Determine the (X, Y) coordinate at the center of the cell enclosing the given text.  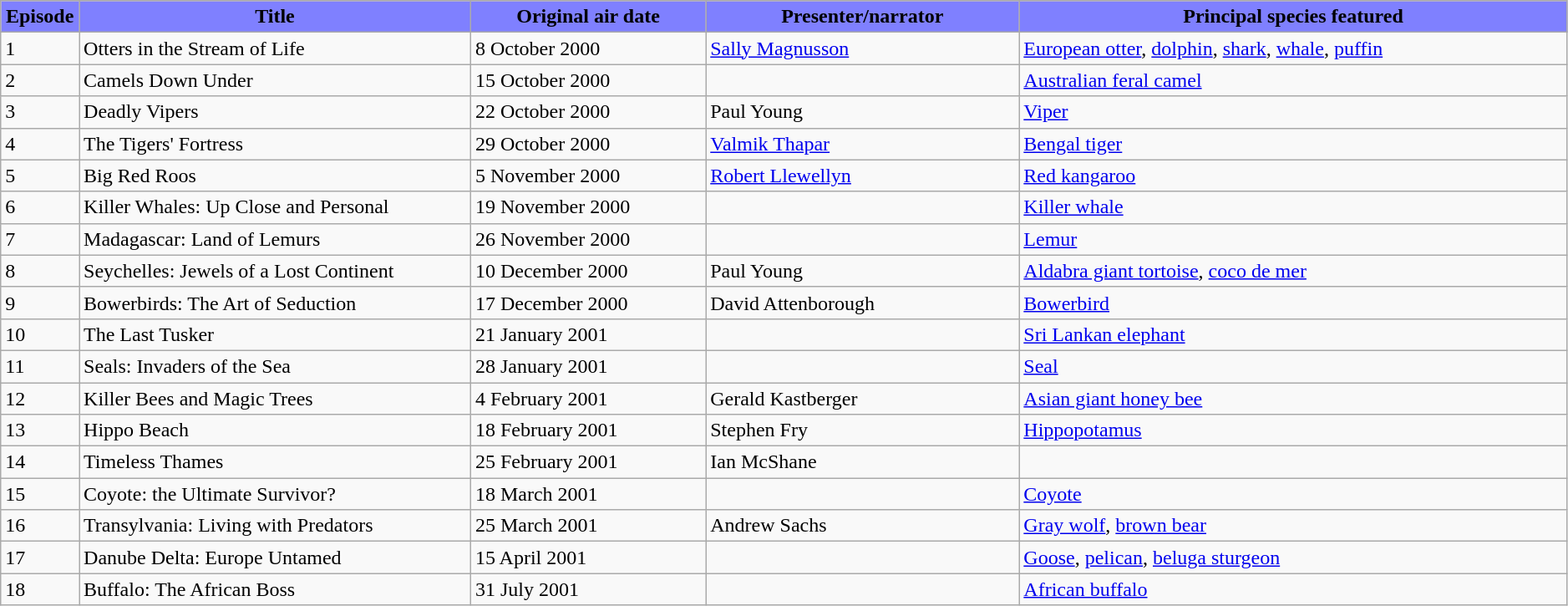
9 (40, 303)
14 (40, 462)
Presenter/narrator (862, 17)
Killer Whales: Up Close and Personal (276, 207)
13 (40, 430)
Title (276, 17)
21 January 2001 (588, 334)
5 November 2000 (588, 176)
European otter, dolphin, shark, whale, puffin (1293, 48)
11 (40, 366)
Australian feral camel (1293, 80)
28 January 2001 (588, 366)
African buffalo (1293, 589)
22 October 2000 (588, 112)
Principal species featured (1293, 17)
Killer whale (1293, 207)
25 March 2001 (588, 526)
25 February 2001 (588, 462)
10 (40, 334)
Sally Magnusson (862, 48)
Gray wolf, brown bear (1293, 526)
Camels Down Under (276, 80)
Coyote: the Ultimate Survivor? (276, 494)
Otters in the Stream of Life (276, 48)
18 (40, 589)
8 (40, 271)
17 (40, 558)
Sri Lankan elephant (1293, 334)
Red kangaroo (1293, 176)
17 December 2000 (588, 303)
Viper (1293, 112)
Stephen Fry (862, 430)
7 (40, 239)
Buffalo: The African Boss (276, 589)
Original air date (588, 17)
Seals: Invaders of the Sea (276, 366)
Danube Delta: Europe Untamed (276, 558)
19 November 2000 (588, 207)
15 October 2000 (588, 80)
Valmik Thapar (862, 144)
18 February 2001 (588, 430)
Deadly Vipers (276, 112)
Hippo Beach (276, 430)
Hippopotamus (1293, 430)
4 (40, 144)
15 April 2001 (588, 558)
Seal (1293, 366)
8 October 2000 (588, 48)
16 (40, 526)
Transylvania: Living with Predators (276, 526)
31 July 2001 (588, 589)
Gerald Kastberger (862, 399)
Lemur (1293, 239)
The Last Tusker (276, 334)
Bowerbirds: The Art of Seduction (276, 303)
6 (40, 207)
10 December 2000 (588, 271)
Timeless Thames (276, 462)
Bowerbird (1293, 303)
12 (40, 399)
3 (40, 112)
Episode (40, 17)
Ian McShane (862, 462)
26 November 2000 (588, 239)
Madagascar: Land of Lemurs (276, 239)
David Attenborough (862, 303)
Robert Llewellyn (862, 176)
Andrew Sachs (862, 526)
2 (40, 80)
18 March 2001 (588, 494)
Aldabra giant tortoise, coco de mer (1293, 271)
4 February 2001 (588, 399)
Asian giant honey bee (1293, 399)
Big Red Roos (276, 176)
The Tigers' Fortress (276, 144)
Coyote (1293, 494)
Goose, pelican, beluga sturgeon (1293, 558)
Bengal tiger (1293, 144)
Killer Bees and Magic Trees (276, 399)
1 (40, 48)
Seychelles: Jewels of a Lost Continent (276, 271)
5 (40, 176)
15 (40, 494)
29 October 2000 (588, 144)
